Extract the (X, Y) coordinate from the center of the cell holding the provided text.  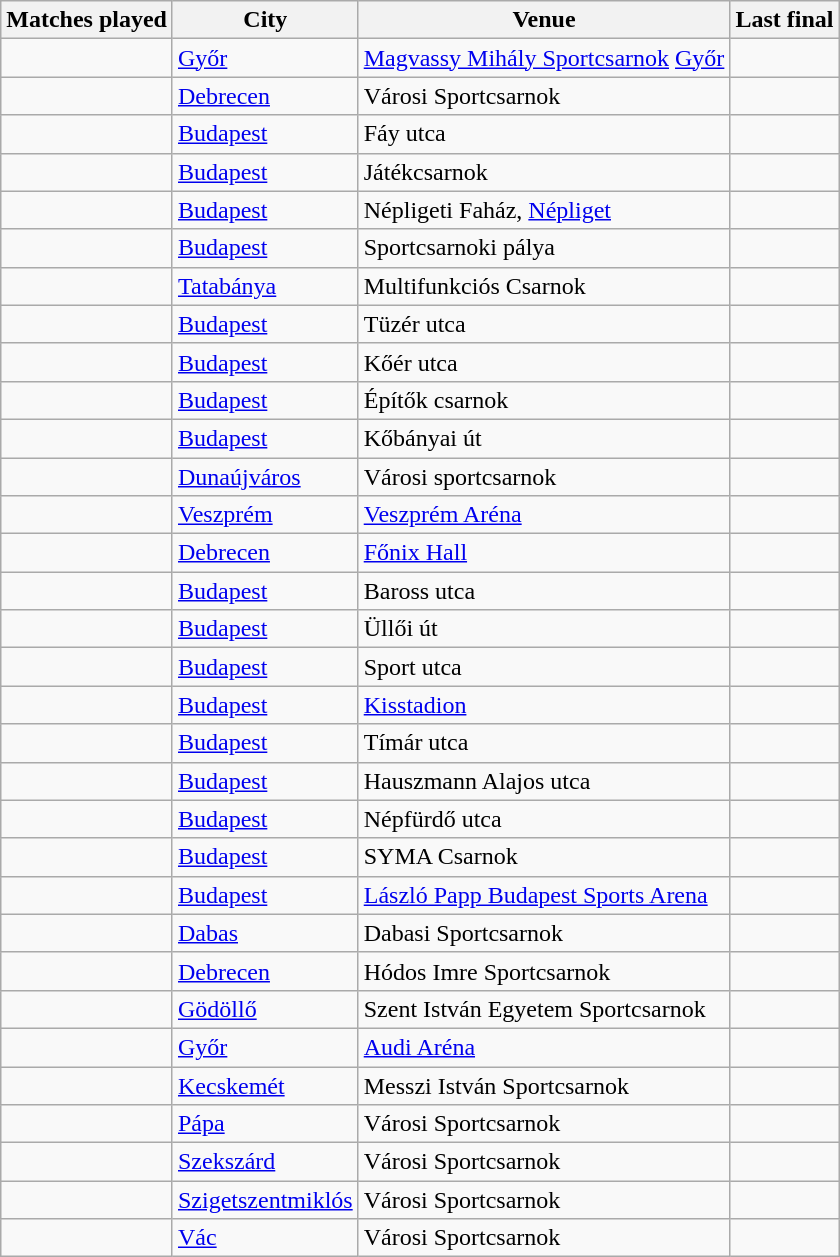
Pápa (265, 1124)
Veszprém (265, 515)
Szent István Egyetem Sportcsarnok (544, 1009)
Tüzér utca (544, 324)
Szekszárd (265, 1162)
Főnix Hall (544, 553)
Tímár utca (544, 743)
Audi Aréna (544, 1047)
Sportcsarnoki pálya (544, 248)
Városi sportcsarnok (544, 477)
Veszprém Aréna (544, 515)
Dabasi Sportcsarnok (544, 933)
Kisstadion (544, 705)
Szigetszentmiklós (265, 1200)
Tatabánya (265, 286)
Fáy utca (544, 134)
City (265, 20)
Kőér utca (544, 362)
Dunaújváros (265, 477)
Venue (544, 20)
Kecskemét (265, 1085)
Hódos Imre Sportcsarnok (544, 971)
Üllői út (544, 629)
Matches played (87, 20)
Hauszmann Alajos utca (544, 781)
Baross utca (544, 591)
Kőbányai út (544, 438)
Vác (265, 1238)
Népfürdő utca (544, 819)
Dabas (265, 933)
Multifunkciós Csarnok (544, 286)
SYMA Csarnok (544, 857)
Gödöllő (265, 1009)
Sport utca (544, 667)
Messzi István Sportcsarnok (544, 1085)
Építők csarnok (544, 400)
László Papp Budapest Sports Arena (544, 895)
Last final (784, 20)
Magvassy Mihály Sportcsarnok Győr (544, 58)
Népligeti Faház, Népliget (544, 210)
Játékcsarnok (544, 172)
